Extract the [X, Y] coordinate from the center of the cell holding the provided text.  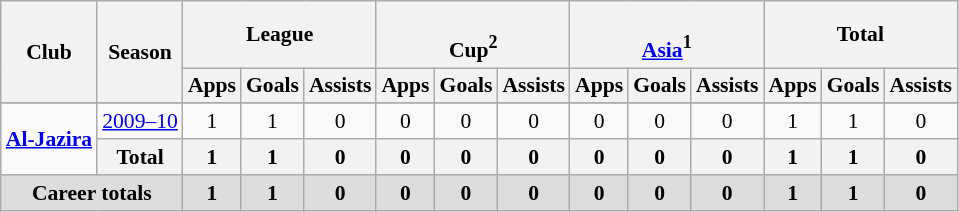
Asia1 [667, 34]
Club [49, 52]
Career totals [92, 193]
Al-Jazira [49, 140]
2009–10 [140, 122]
League [280, 34]
Cup2 [473, 34]
Season [140, 52]
